Capture the cell that displays the provided text and extract its [x, y] central coordinate. 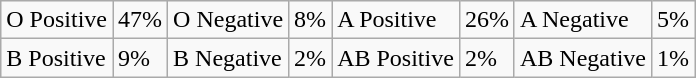
O Positive [57, 20]
8% [310, 20]
AB Positive [396, 58]
5% [672, 20]
A Negative [582, 20]
AB Negative [582, 58]
B Positive [57, 58]
1% [672, 58]
47% [140, 20]
9% [140, 58]
O Negative [228, 20]
B Negative [228, 58]
26% [486, 20]
A Positive [396, 20]
